Locate the cell with the specified text and output its (x, y) center coordinate. 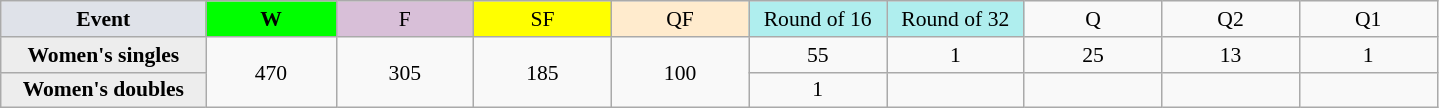
Q1 (1368, 19)
F (405, 19)
W (271, 19)
Round of 32 (955, 19)
QF (680, 19)
Women's singles (104, 55)
Women's doubles (104, 90)
100 (680, 72)
25 (1093, 55)
Event (104, 19)
SF (543, 19)
Q (1093, 19)
Q2 (1231, 19)
305 (405, 72)
Round of 16 (818, 19)
13 (1231, 55)
55 (818, 55)
470 (271, 72)
185 (543, 72)
